Detect which cell encompasses the target text, then output its [X, Y] center coordinate. 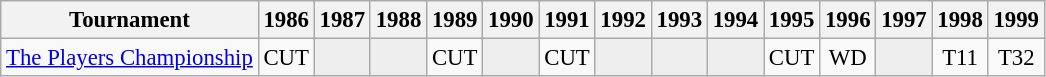
1990 [511, 20]
1993 [679, 20]
1996 [848, 20]
1992 [623, 20]
1986 [286, 20]
1999 [1016, 20]
1987 [342, 20]
1998 [960, 20]
WD [848, 58]
1994 [735, 20]
1997 [904, 20]
T32 [1016, 58]
Tournament [130, 20]
1991 [567, 20]
The Players Championship [130, 58]
T11 [960, 58]
1995 [792, 20]
1988 [398, 20]
1989 [455, 20]
